Locate the cell with the specified text and output its [X, Y] center coordinate. 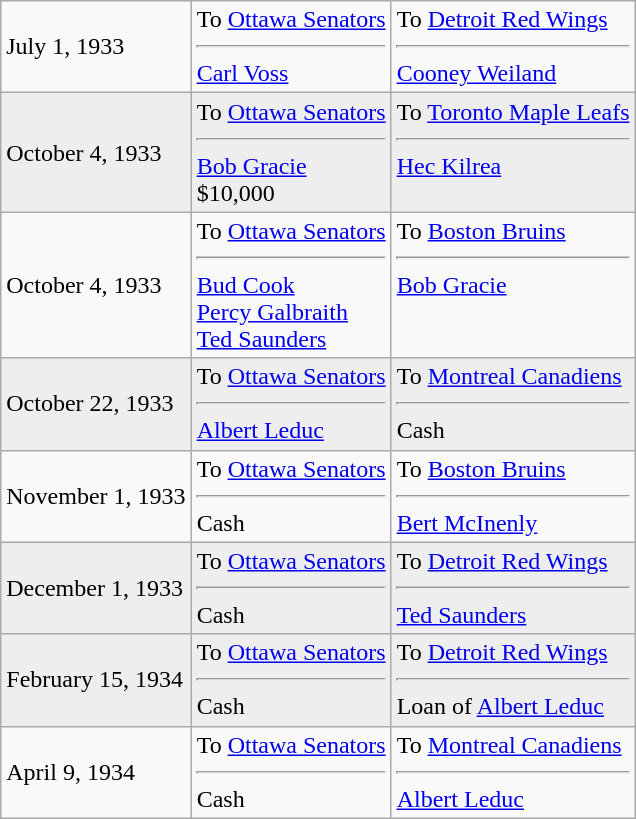
To Detroit Red WingsTed Saunders [513, 588]
To Detroit Red WingsCooney Weiland [513, 47]
November 1, 1933 [96, 496]
To Toronto Maple LeafsHec Kilrea [513, 152]
To Ottawa SenatorsBob Gracie$10,000 [291, 152]
To Boston BruinsBob Gracie [513, 285]
To Montreal CanadiensCash [513, 404]
To Ottawa SenatorsBud CookPercy GalbraithTed Saunders [291, 285]
To Montreal CanadiensAlbert Leduc [513, 772]
April 9, 1934 [96, 772]
To Boston BruinsBert McInenly [513, 496]
December 1, 1933 [96, 588]
February 15, 1934 [96, 680]
October 22, 1933 [96, 404]
July 1, 1933 [96, 47]
To Detroit Red WingsLoan of Albert Leduc [513, 680]
To Ottawa SenatorsCarl Voss [291, 47]
To Ottawa SenatorsAlbert Leduc [291, 404]
